Locate the cell with the specified text and output its (x, y) center coordinate. 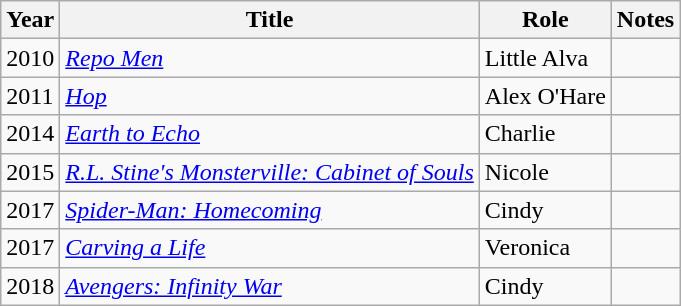
Hop (270, 96)
2018 (30, 286)
Title (270, 20)
Earth to Echo (270, 134)
R.L. Stine's Monsterville: Cabinet of Souls (270, 172)
Little Alva (545, 58)
Notes (645, 20)
Nicole (545, 172)
2014 (30, 134)
Alex O'Hare (545, 96)
Spider-Man: Homecoming (270, 210)
2015 (30, 172)
2010 (30, 58)
Avengers: Infinity War (270, 286)
Repo Men (270, 58)
Carving a Life (270, 248)
Year (30, 20)
Veronica (545, 248)
Charlie (545, 134)
2011 (30, 96)
Role (545, 20)
